For the text-containing cell, return its midpoint in [x, y] coordinate format. 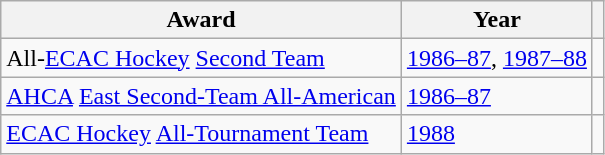
All-ECAC Hockey Second Team [202, 58]
1986–87 [496, 96]
AHCA East Second-Team All-American [202, 96]
1986–87, 1987–88 [496, 58]
ECAC Hockey All-Tournament Team [202, 134]
Year [496, 20]
1988 [496, 134]
Award [202, 20]
